Search for the cell housing the specified text and yield its (x, y) center coordinate. 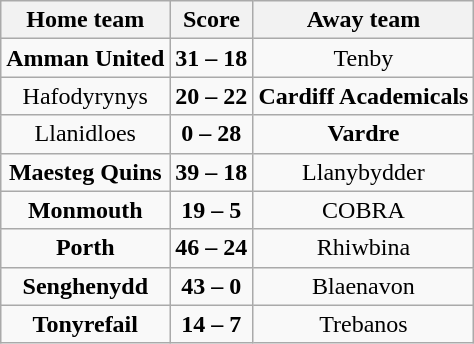
46 – 24 (212, 248)
COBRA (364, 210)
Score (212, 20)
Tenby (364, 58)
0 – 28 (212, 134)
43 – 0 (212, 286)
Trebanos (364, 324)
Monmouth (86, 210)
39 – 18 (212, 172)
Cardiff Academicals (364, 96)
Home team (86, 20)
Blaenavon (364, 286)
31 – 18 (212, 58)
Tonyrefail (86, 324)
Senghenydd (86, 286)
20 – 22 (212, 96)
Maesteg Quins (86, 172)
Llanidloes (86, 134)
Porth (86, 248)
Hafodyrynys (86, 96)
Llanybydder (364, 172)
Rhiwbina (364, 248)
14 – 7 (212, 324)
19 – 5 (212, 210)
Vardre (364, 134)
Away team (364, 20)
Amman United (86, 58)
